Return (X, Y) of the center of cell containing provided text 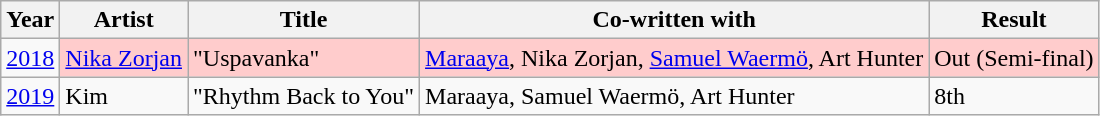
"Rhythm Back to You" (304, 96)
Kim (124, 96)
Co-written with (674, 20)
2018 (30, 58)
Nika Zorjan (124, 58)
Artist (124, 20)
Out (Semi-final) (1014, 58)
Maraaya, Samuel Waermö, Art Hunter (674, 96)
Maraaya, Nika Zorjan, Samuel Waermö, Art Hunter (674, 58)
Year (30, 20)
Result (1014, 20)
Title (304, 20)
8th (1014, 96)
"Uspavanka" (304, 58)
2019 (30, 96)
